For the text-containing cell, return its midpoint in [X, Y] coordinate format. 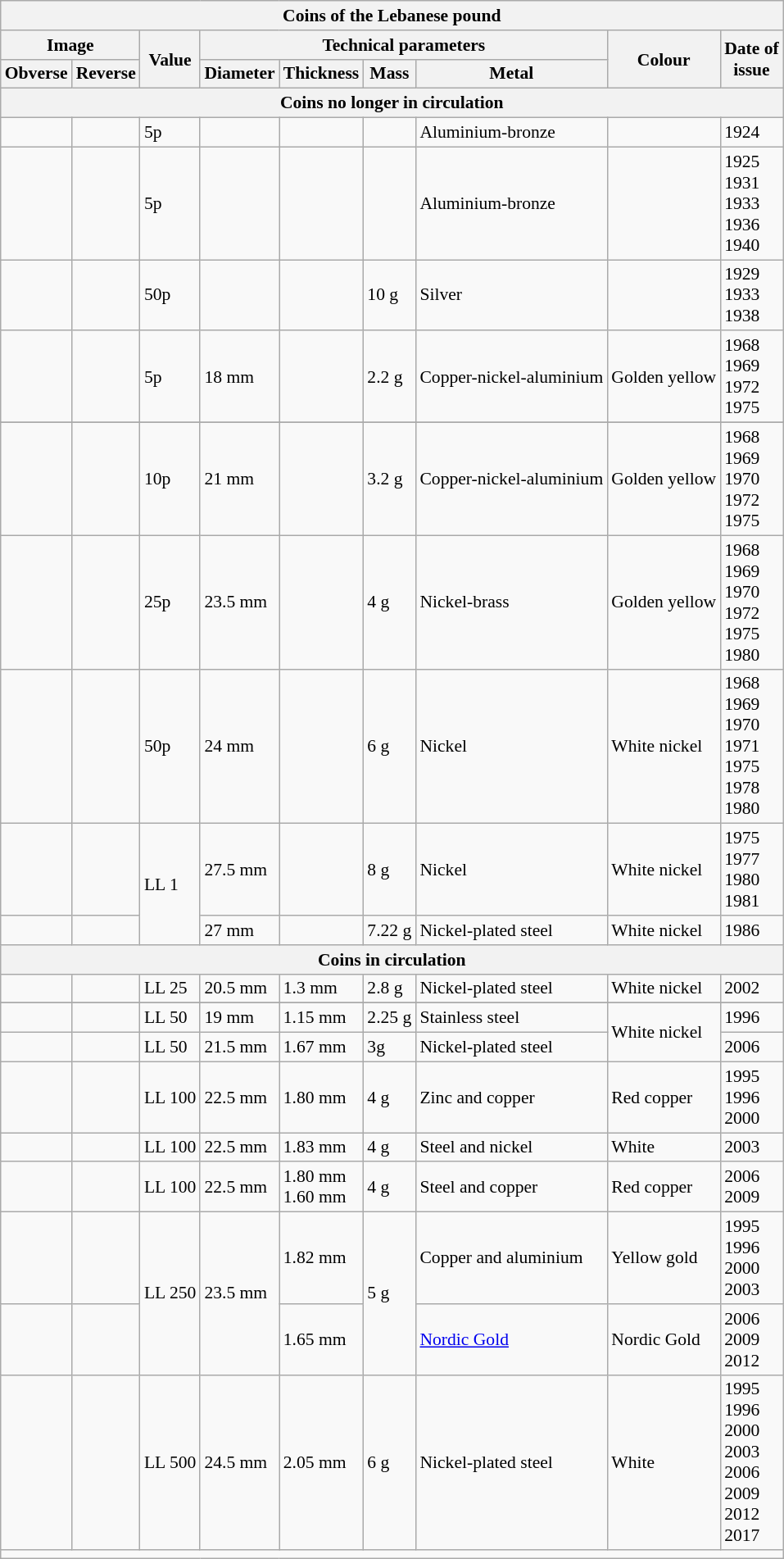
192919331938 [752, 295]
3.2 g [389, 480]
Date ofissue [752, 59]
25p [170, 602]
2.25 g [389, 1018]
21.5 mm [239, 1048]
Yellow gold [664, 1258]
Obverse [36, 74]
Mass [389, 74]
5 g [389, 1293]
Reverse [106, 74]
24.5 mm [239, 1462]
20062009 [752, 1187]
Value [170, 59]
7.22 g [389, 930]
19681969197019721975 [752, 480]
Nickel-brass [511, 602]
1996 [752, 1018]
24 mm [239, 746]
Coins no longer in circulation [392, 103]
1.15 mm [321, 1018]
1975197719801981 [752, 870]
Silver [511, 295]
Coins in circulation [392, 960]
Steel and nickel [511, 1148]
1.67 mm [321, 1048]
2.2 g [389, 377]
1.80 mm [321, 1097]
Image [70, 45]
21 mm [239, 480]
Zinc and copper [511, 1097]
2006 [752, 1048]
10p [170, 480]
Colour [664, 59]
1.80 mm1.60 mm [321, 1187]
2002 [752, 989]
1968196919701971197519781980 [752, 746]
3g [389, 1048]
1986 [752, 930]
20.5 mm [239, 989]
2.8 g [389, 989]
199519962000 [752, 1097]
LL 500 [170, 1462]
1995199620002003 [752, 1258]
LL 25 [170, 989]
LL 1 [170, 884]
19251931193319361940 [752, 203]
200620092012 [752, 1339]
Metal [511, 74]
Copper and aluminium [511, 1258]
18 mm [239, 377]
27 mm [239, 930]
1.83 mm [321, 1148]
8 g [389, 870]
1.3 mm [321, 989]
Thickness [321, 74]
10 g [389, 295]
19951996200020032006200920122017 [752, 1462]
1.82 mm [321, 1258]
2003 [752, 1148]
LL 250 [170, 1293]
Coins of the Lebanese pound [392, 16]
2.05 mm [321, 1462]
196819691970197219751980 [752, 602]
Steel and copper [511, 1187]
27.5 mm [239, 870]
Technical parameters [403, 45]
1968196919721975 [752, 377]
Diameter [239, 74]
Stainless steel [511, 1018]
19 mm [239, 1018]
1.65 mm [321, 1339]
1924 [752, 133]
